Return the [X, Y] coordinate for the center point of the cell that contains the specified text.  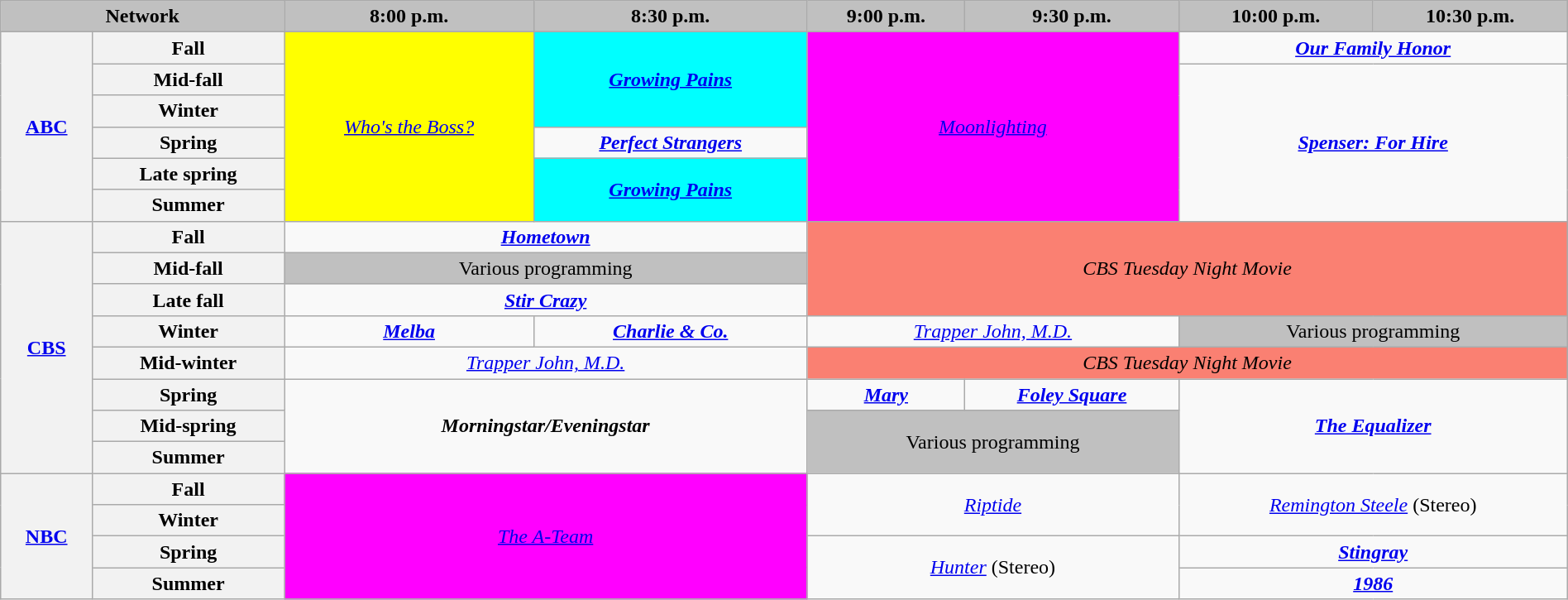
CBS [46, 347]
Foley Square [1072, 395]
9:30 p.m. [1072, 17]
8:00 p.m. [409, 17]
Late spring [189, 174]
Mary [887, 395]
Mid-winter [189, 362]
Hometown [546, 237]
Morningstar/Eveningstar [546, 426]
Melba [409, 331]
1986 [1373, 583]
8:30 p.m. [671, 17]
Who's the Boss? [409, 127]
Stingray [1373, 552]
Hunter (Stereo) [992, 568]
ABC [46, 127]
Mid-spring [189, 426]
Late fall [189, 300]
NBC [46, 536]
Riptide [992, 505]
Network [142, 17]
9:00 p.m. [887, 17]
Perfect Strangers [671, 142]
The Equalizer [1373, 426]
Charlie & Co. [671, 331]
Moonlighting [992, 127]
Remington Steele (Stereo) [1373, 505]
10:30 p.m. [1470, 17]
Stir Crazy [546, 300]
The A-Team [546, 536]
Spenser: For Hire [1373, 142]
Our Family Honor [1373, 48]
10:00 p.m. [1275, 17]
